Return (X, Y) of the center of cell containing provided text 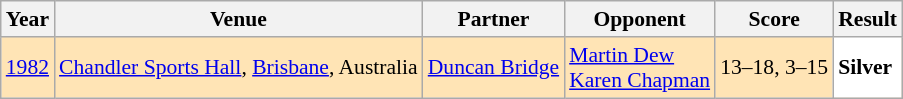
Duncan Bridge (494, 68)
Venue (238, 19)
Chandler Sports Hall, Brisbane, Australia (238, 68)
Silver (868, 68)
Martin Dew Karen Chapman (640, 68)
Partner (494, 19)
Result (868, 19)
1982 (28, 68)
Year (28, 19)
Score (774, 19)
Opponent (640, 19)
13–18, 3–15 (774, 68)
